Pinpoint the cell where the given text exists, returning its (X, Y) midpoint coordinate. 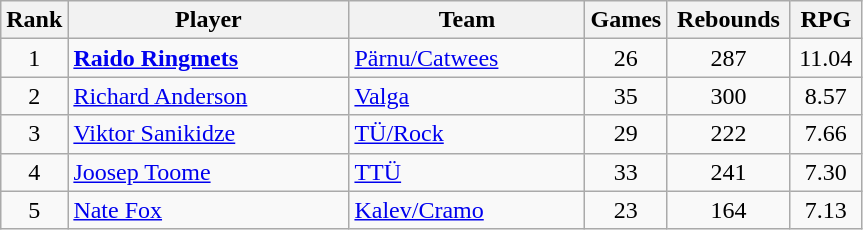
23 (626, 210)
Kalev/Cramo (467, 210)
33 (626, 172)
8.57 (826, 96)
7.30 (826, 172)
Rank (34, 20)
1 (34, 58)
Raido Ringmets (208, 58)
4 (34, 172)
7.13 (826, 210)
164 (729, 210)
RPG (826, 20)
Pärnu/Catwees (467, 58)
Games (626, 20)
7.66 (826, 134)
241 (729, 172)
Richard Anderson (208, 96)
Viktor Sanikidze (208, 134)
35 (626, 96)
2 (34, 96)
26 (626, 58)
Player (208, 20)
5 (34, 210)
300 (729, 96)
TTÜ (467, 172)
Joosep Toome (208, 172)
222 (729, 134)
11.04 (826, 58)
29 (626, 134)
Valga (467, 96)
Team (467, 20)
Rebounds (729, 20)
287 (729, 58)
Nate Fox (208, 210)
TÜ/Rock (467, 134)
3 (34, 134)
